Output the [x, y] coordinate of the center of the cell containing the given text.  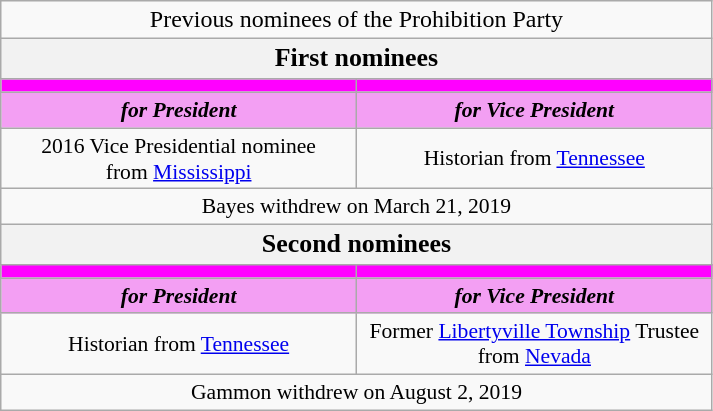
Former Libertyville Township Trustee from Nevada [534, 344]
Previous nominees of the Prohibition Party [356, 20]
Gammon withdrew on August 2, 2019 [356, 393]
Second nominees [356, 245]
2016 Vice Presidential nomineefrom Mississippi [179, 158]
First nominees [356, 59]
Bayes withdrew on March 21, 2019 [356, 207]
